Search for the cell housing the specified text and yield its [X, Y] center coordinate. 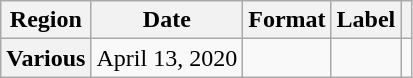
Various [46, 58]
Date [167, 20]
Label [366, 20]
April 13, 2020 [167, 58]
Region [46, 20]
Format [287, 20]
